Detect which cell encompasses the target text, then output its [x, y] center coordinate. 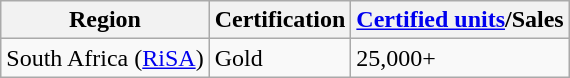
Gold [280, 58]
Certification [280, 20]
Region [105, 20]
25,000+ [460, 58]
Certified units/Sales [460, 20]
South Africa (RiSA) [105, 58]
